From the cell containing the given text, extract its center point as (X, Y) coordinate. 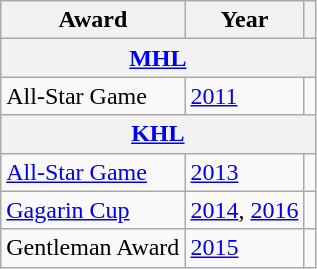
Award (93, 20)
KHL (158, 134)
MHL (158, 58)
Gagarin Cup (93, 210)
2013 (244, 172)
2011 (244, 96)
Gentleman Award (93, 248)
Year (244, 20)
2014, 2016 (244, 210)
2015 (244, 248)
